Output the [x, y] coordinate of the center of the cell containing the given text.  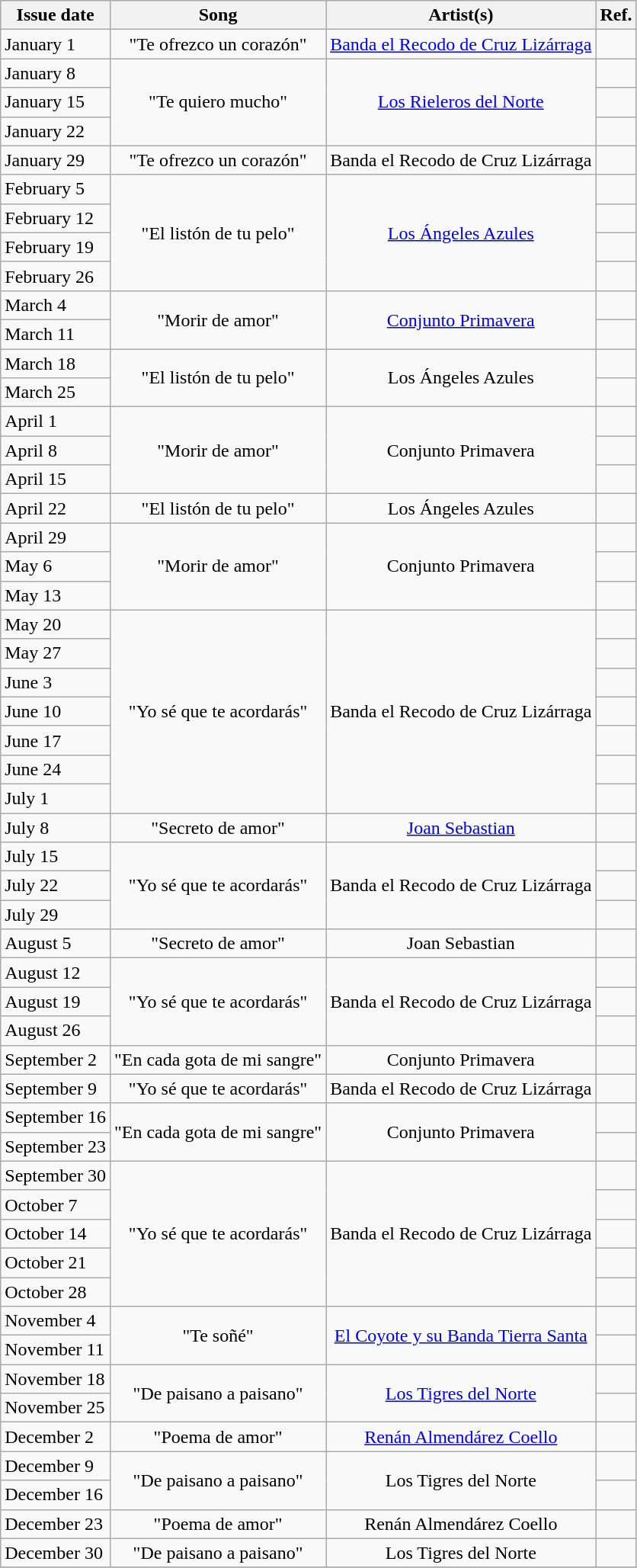
April 1 [56, 422]
September 16 [56, 1117]
January 29 [56, 160]
February 26 [56, 276]
May 13 [56, 595]
December 9 [56, 1466]
July 15 [56, 857]
December 16 [56, 1495]
March 25 [56, 393]
August 5 [56, 944]
September 23 [56, 1146]
July 1 [56, 798]
February 5 [56, 189]
October 28 [56, 1292]
May 6 [56, 566]
"Te quiero mucho" [218, 102]
August 26 [56, 1031]
Artist(s) [461, 15]
Ref. [616, 15]
June 10 [56, 711]
June 17 [56, 740]
June 24 [56, 769]
July 8 [56, 827]
December 2 [56, 1437]
October 14 [56, 1233]
April 22 [56, 508]
March 4 [56, 305]
November 4 [56, 1321]
November 11 [56, 1350]
April 15 [56, 479]
October 21 [56, 1262]
April 29 [56, 537]
Los Rieleros del Norte [461, 102]
January 15 [56, 102]
November 25 [56, 1408]
Issue date [56, 15]
July 22 [56, 886]
January 22 [56, 131]
September 2 [56, 1060]
June 3 [56, 682]
August 12 [56, 973]
November 18 [56, 1379]
December 23 [56, 1524]
March 18 [56, 364]
September 30 [56, 1175]
January 8 [56, 73]
September 9 [56, 1089]
February 12 [56, 218]
July 29 [56, 915]
Song [218, 15]
April 8 [56, 451]
"Te soñé" [218, 1336]
October 7 [56, 1204]
December 30 [56, 1553]
January 1 [56, 44]
May 20 [56, 624]
March 11 [56, 334]
August 19 [56, 1002]
El Coyote y su Banda Tierra Santa [461, 1336]
May 27 [56, 653]
February 19 [56, 247]
